Pinpoint the cell where the given text exists, returning its [X, Y] midpoint coordinate. 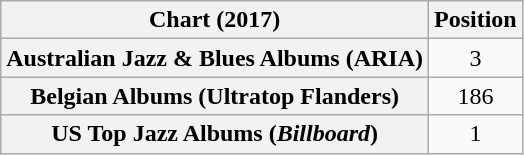
1 [476, 134]
3 [476, 58]
186 [476, 96]
Position [476, 20]
Chart (2017) [215, 20]
Australian Jazz & Blues Albums (ARIA) [215, 58]
Belgian Albums (Ultratop Flanders) [215, 96]
US Top Jazz Albums (Billboard) [215, 134]
